Output the (X, Y) coordinate of the center of the cell containing the given text.  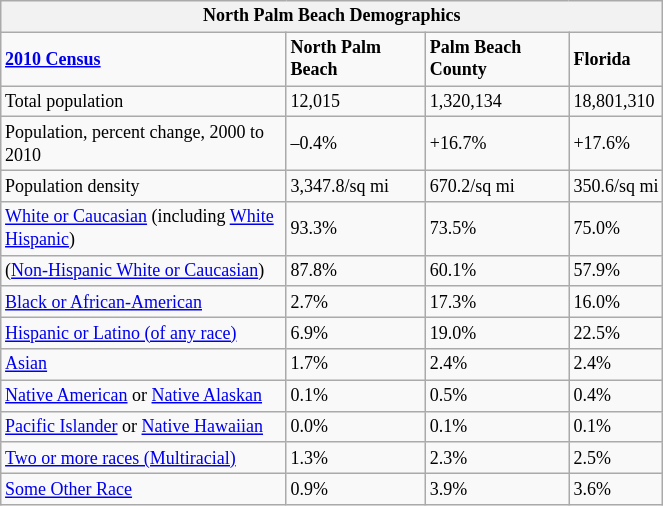
+16.7% (497, 144)
–0.4% (356, 144)
57.9% (616, 270)
Population density (144, 186)
2.3% (497, 458)
Native American or Native Alaskan (144, 396)
670.2/sq mi (497, 186)
1.3% (356, 458)
12,015 (356, 102)
Some Other Race (144, 488)
2010 Census (144, 59)
1,320,134 (497, 102)
Hispanic or Latino (of any race) (144, 334)
Population, percent change, 2000 to 2010 (144, 144)
Total population (144, 102)
19.0% (497, 334)
Two or more races (Multiracial) (144, 458)
Pacific Islander or Native Hawaiian (144, 426)
350.6/sq mi (616, 186)
2.5% (616, 458)
2.7% (356, 302)
Florida (616, 59)
75.0% (616, 229)
Palm Beach County (497, 59)
87.8% (356, 270)
6.9% (356, 334)
North Palm Beach Demographics (332, 16)
18,801,310 (616, 102)
(Non-Hispanic White or Caucasian) (144, 270)
1.7% (356, 364)
3.6% (616, 488)
60.1% (497, 270)
16.0% (616, 302)
0.5% (497, 396)
+17.6% (616, 144)
22.5% (616, 334)
17.3% (497, 302)
Asian (144, 364)
93.3% (356, 229)
0.4% (616, 396)
3,347.8/sq mi (356, 186)
0.9% (356, 488)
Black or African-American (144, 302)
White or Caucasian (including White Hispanic) (144, 229)
0.0% (356, 426)
North Palm Beach (356, 59)
3.9% (497, 488)
73.5% (497, 229)
